Determine the [x, y] coordinate at the center of the cell enclosing the given text.  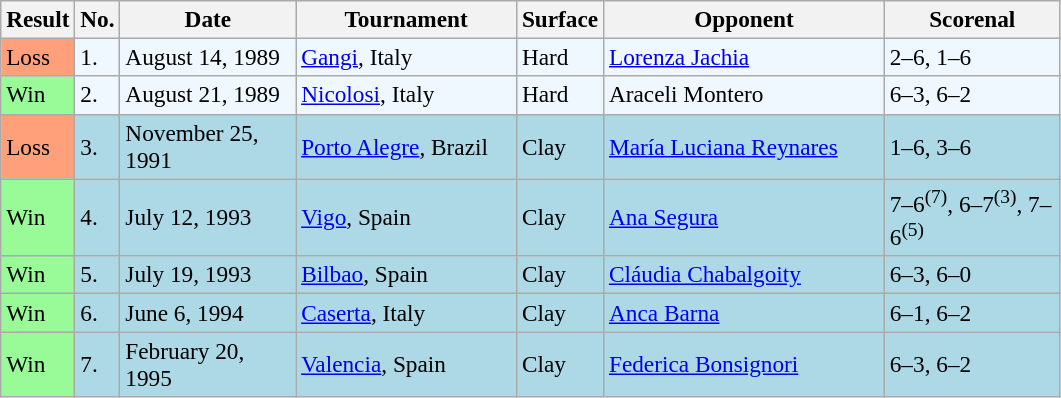
Opponent [744, 19]
Result [38, 19]
Vigo, Spain [406, 216]
7–6(7), 6–7(3), 7–6(5) [972, 216]
Gangi, Italy [406, 57]
February 20, 1995 [208, 364]
Valencia, Spain [406, 364]
María Luciana Reynares [744, 146]
July 12, 1993 [208, 216]
No. [98, 19]
Tournament [406, 19]
1. [98, 57]
Bilbao, Spain [406, 275]
Scorenal [972, 19]
6–3, 6–0 [972, 275]
Lorenza Jachia [744, 57]
6. [98, 312]
August 21, 1989 [208, 95]
1–6, 3–6 [972, 146]
Anca Barna [744, 312]
June 6, 1994 [208, 312]
Caserta, Italy [406, 312]
Federica Bonsignori [744, 364]
November 25, 1991 [208, 146]
2–6, 1–6 [972, 57]
2. [98, 95]
5. [98, 275]
6–1, 6–2 [972, 312]
Nicolosi, Italy [406, 95]
Cláudia Chabalgoity [744, 275]
7. [98, 364]
August 14, 1989 [208, 57]
Araceli Montero [744, 95]
Porto Alegre, Brazil [406, 146]
Surface [560, 19]
3. [98, 146]
Date [208, 19]
4. [98, 216]
July 19, 1993 [208, 275]
Ana Segura [744, 216]
